Find where the given text appears and provide that cell's center as [X, Y] coordinate. 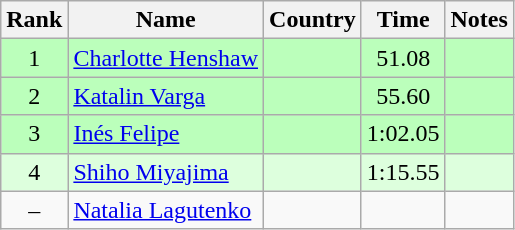
2 [34, 96]
Katalin Varga [166, 96]
Notes [479, 20]
51.08 [403, 58]
Time [403, 20]
– [34, 210]
Shiho Miyajima [166, 172]
4 [34, 172]
Country [313, 20]
3 [34, 134]
1:15.55 [403, 172]
1:02.05 [403, 134]
Charlotte Henshaw [166, 58]
Name [166, 20]
Natalia Lagutenko [166, 210]
55.60 [403, 96]
1 [34, 58]
Inés Felipe [166, 134]
Rank [34, 20]
